Pinpoint the cell where the given text exists, returning its [X, Y] midpoint coordinate. 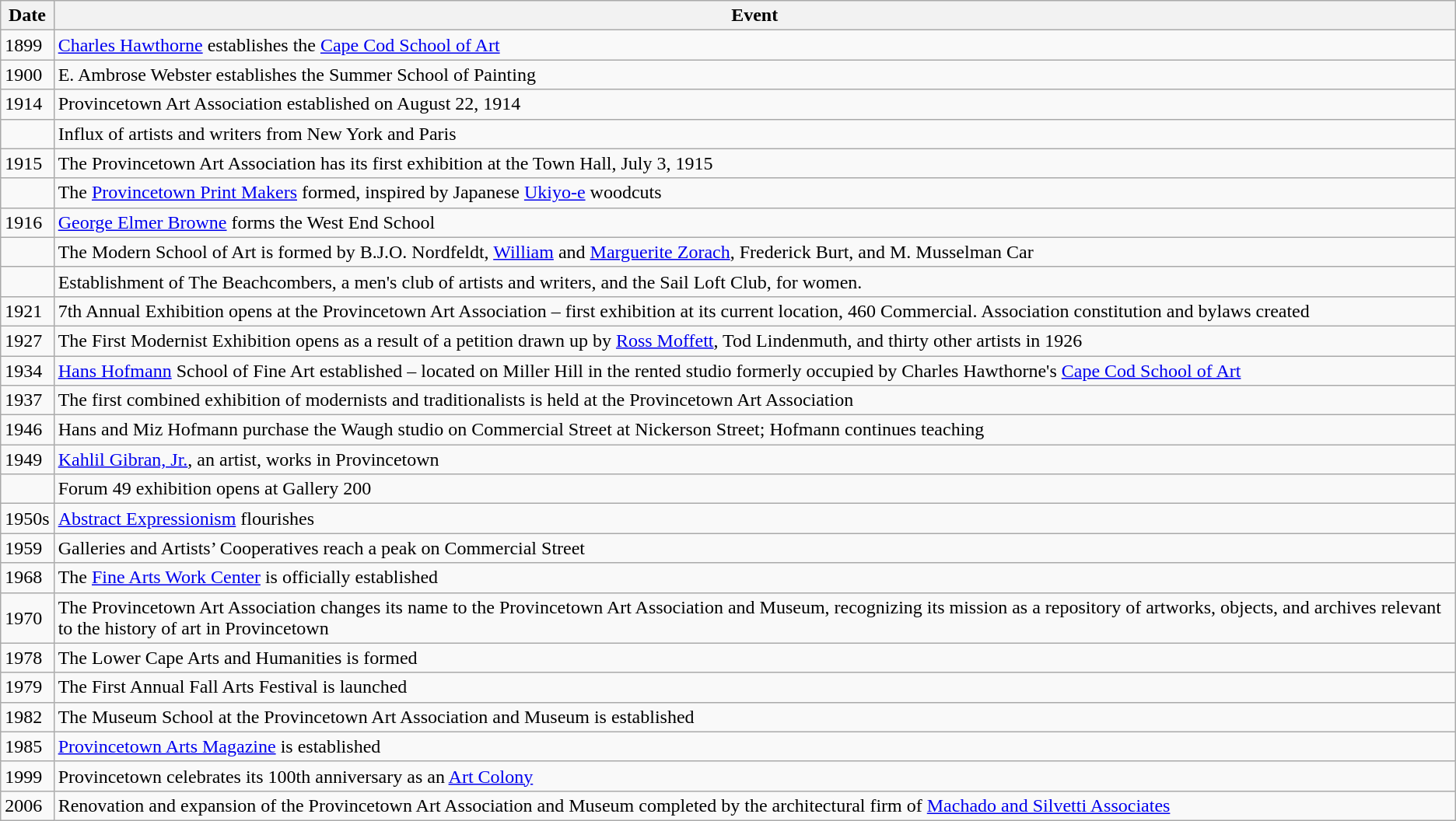
1968 [27, 578]
E. Ambrose Webster establishes the Summer School of Painting [754, 75]
The Fine Arts Work Center is officially established [754, 578]
1927 [27, 341]
2006 [27, 805]
1959 [27, 548]
Hans and Miz Hofmann purchase the Waugh studio on Commercial Street at Nickerson Street; Hofmann continues teaching [754, 430]
Kahlil Gibran, Jr., an artist, works in Provincetown [754, 459]
The Provincetown Print Makers formed, inspired by Japanese Ukiyo-e woodcuts [754, 193]
Charles Hawthorne establishes the Cape Cod School of Art [754, 45]
1921 [27, 311]
1916 [27, 222]
Event [754, 16]
1950s [27, 519]
1985 [27, 746]
1999 [27, 776]
1946 [27, 430]
1899 [27, 45]
The First Modernist Exhibition opens as a result of a petition drawn up by Ross Moffett, Tod Lindenmuth, and thirty other artists in 1926 [754, 341]
Provincetown Arts Magazine is established [754, 746]
George Elmer Browne forms the West End School [754, 222]
1900 [27, 75]
The Lower Cape Arts and Humanities is formed [754, 658]
Establishment of The Beachcombers, a men's club of artists and writers, and the Sail Loft Club, for women. [754, 281]
1914 [27, 104]
Renovation and expansion of the Provincetown Art Association and Museum completed by the architectural firm of Machado and Silvetti Associates [754, 805]
1979 [27, 687]
1978 [27, 658]
Date [27, 16]
Influx of artists and writers from New York and Paris [754, 134]
1949 [27, 459]
1915 [27, 163]
Abstract Expressionism flourishes [754, 519]
The Provincetown Art Association has its first exhibition at the Town Hall, July 3, 1915 [754, 163]
1982 [27, 717]
The First Annual Fall Arts Festival is launched [754, 687]
1934 [27, 371]
1937 [27, 400]
Provincetown celebrates its 100th anniversary as an Art Colony [754, 776]
Galleries and Artists’ Cooperatives reach a peak on Commercial Street [754, 548]
The Museum School at the Provincetown Art Association and Museum is established [754, 717]
The first combined exhibition of modernists and traditionalists is held at the Provincetown Art Association [754, 400]
Forum 49 exhibition opens at Gallery 200 [754, 489]
Provincetown Art Association established on August 22, 1914 [754, 104]
The Modern School of Art is formed by B.J.O. Nordfeldt, William and Marguerite Zorach, Frederick Burt, and M. Musselman Car [754, 252]
1970 [27, 617]
